Capture the cell that displays the provided text and extract its [x, y] central coordinate. 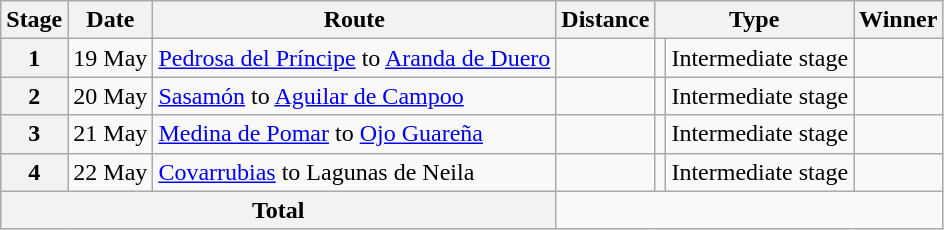
20 May [110, 96]
21 May [110, 134]
Sasamón to Aguilar de Campoo [354, 96]
1 [34, 58]
Total [278, 210]
3 [34, 134]
22 May [110, 172]
Medina de Pomar to Ojo Guareña [354, 134]
Winner [898, 20]
Covarrubias to Lagunas de Neila [354, 172]
19 May [110, 58]
Pedrosa del Príncipe to Aranda de Duero [354, 58]
2 [34, 96]
Type [754, 20]
Stage [34, 20]
Route [354, 20]
Date [110, 20]
Distance [606, 20]
4 [34, 172]
